Detect which cell encompasses the target text, then output its (X, Y) center coordinate. 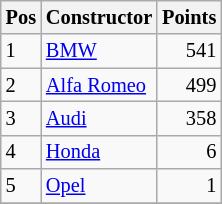
Alfa Romeo (99, 85)
2 (21, 85)
5 (21, 186)
BMW (99, 51)
Honda (99, 152)
Opel (99, 186)
Constructor (99, 17)
6 (189, 152)
541 (189, 51)
3 (21, 118)
499 (189, 85)
Pos (21, 17)
Audi (99, 118)
Points (189, 17)
358 (189, 118)
4 (21, 152)
